Search for the cell housing the specified text and yield its (X, Y) center coordinate. 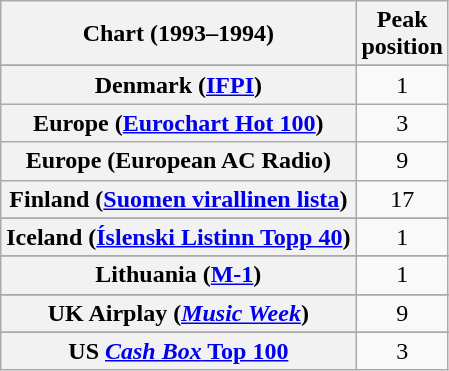
17 (402, 199)
Europe (Eurochart Hot 100) (178, 123)
US Cash Box Top 100 (178, 351)
Denmark (IFPI) (178, 85)
UK Airplay (Music Week) (178, 313)
Finland (Suomen virallinen lista) (178, 199)
Peakposition (402, 34)
Europe (European AC Radio) (178, 161)
Lithuania (M-1) (178, 275)
Iceland (Íslenski Listinn Topp 40) (178, 237)
Chart (1993–1994) (178, 34)
